Return [x, y] of the center of cell containing provided text 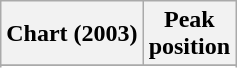
Peakposition [189, 34]
Chart (2003) [72, 34]
